Return (X, Y) of the center of cell containing provided text 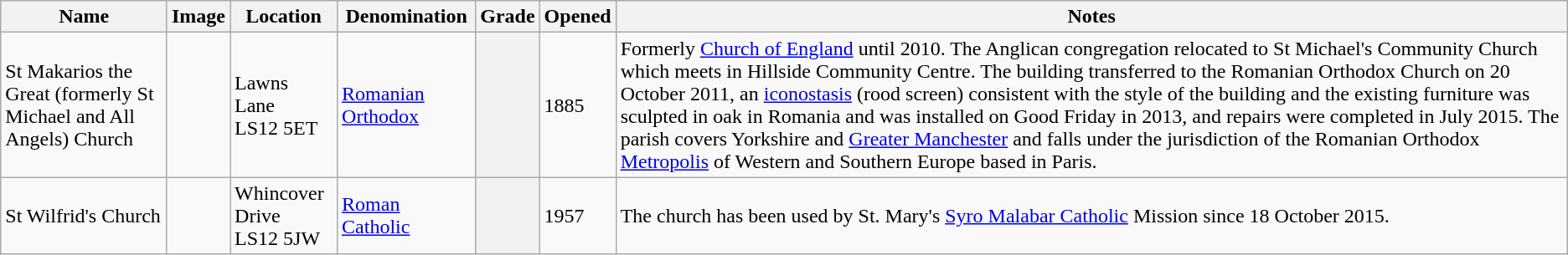
1957 (578, 216)
Denomination (407, 17)
Lawns LaneLS12 5ET (284, 105)
Location (284, 17)
Whincover DriveLS12 5JW (284, 216)
1885 (578, 105)
Roman Catholic (407, 216)
Notes (1091, 17)
St Makarios the Great (formerly St Michael and All Angels) Church (84, 105)
St Wilfrid's Church (84, 216)
Romanian Orthodox (407, 105)
The church has been used by St. Mary's Syro Malabar Catholic Mission since 18 October 2015. (1091, 216)
Opened (578, 17)
Image (198, 17)
Grade (508, 17)
Name (84, 17)
